Capture the cell that displays the provided text and extract its (X, Y) central coordinate. 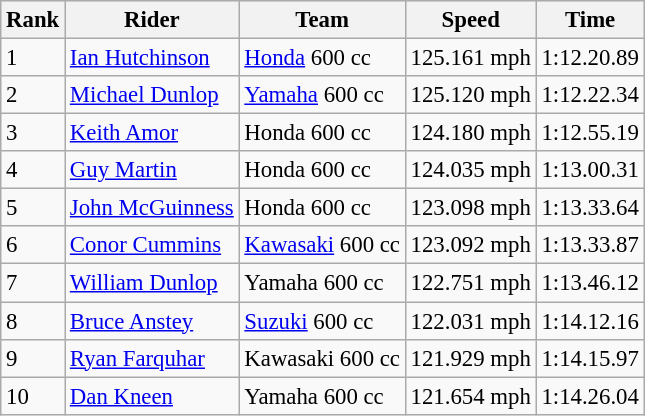
Rank (33, 20)
1:14.26.04 (590, 396)
123.098 mph (470, 208)
121.654 mph (470, 396)
125.120 mph (470, 95)
1:13.33.87 (590, 245)
124.035 mph (470, 170)
Ryan Farquhar (152, 358)
3 (33, 133)
William Dunlop (152, 283)
Ian Hutchinson (152, 58)
125.161 mph (470, 58)
Guy Martin (152, 170)
Time (590, 20)
123.092 mph (470, 245)
1 (33, 58)
Keith Amor (152, 133)
10 (33, 396)
1:12.20.89 (590, 58)
122.751 mph (470, 283)
Conor Cummins (152, 245)
1:13.00.31 (590, 170)
Michael Dunlop (152, 95)
7 (33, 283)
5 (33, 208)
121.929 mph (470, 358)
Speed (470, 20)
Bruce Anstey (152, 321)
Team (322, 20)
8 (33, 321)
1:12.22.34 (590, 95)
1:14.15.97 (590, 358)
1:13.46.12 (590, 283)
124.180 mph (470, 133)
1:13.33.64 (590, 208)
4 (33, 170)
2 (33, 95)
122.031 mph (470, 321)
Dan Kneen (152, 396)
1:12.55.19 (590, 133)
1:14.12.16 (590, 321)
John McGuinness (152, 208)
6 (33, 245)
Suzuki 600 cc (322, 321)
9 (33, 358)
Rider (152, 20)
